Search for the cell housing the specified text and yield its [x, y] center coordinate. 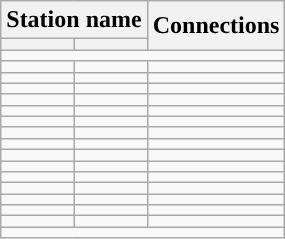
Station name [74, 20]
Connections [216, 26]
